Locate the cell with the specified text and output its [X, Y] center coordinate. 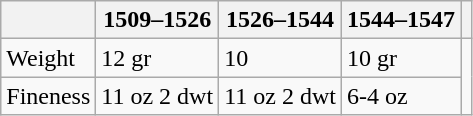
6-4 oz [400, 96]
1544–1547 [400, 20]
Fineness [48, 96]
Weight [48, 58]
12 gr [158, 58]
10 gr [400, 58]
1526–1544 [280, 20]
1509–1526 [158, 20]
10 [280, 58]
